From the cell containing the given text, extract its center point as [X, Y] coordinate. 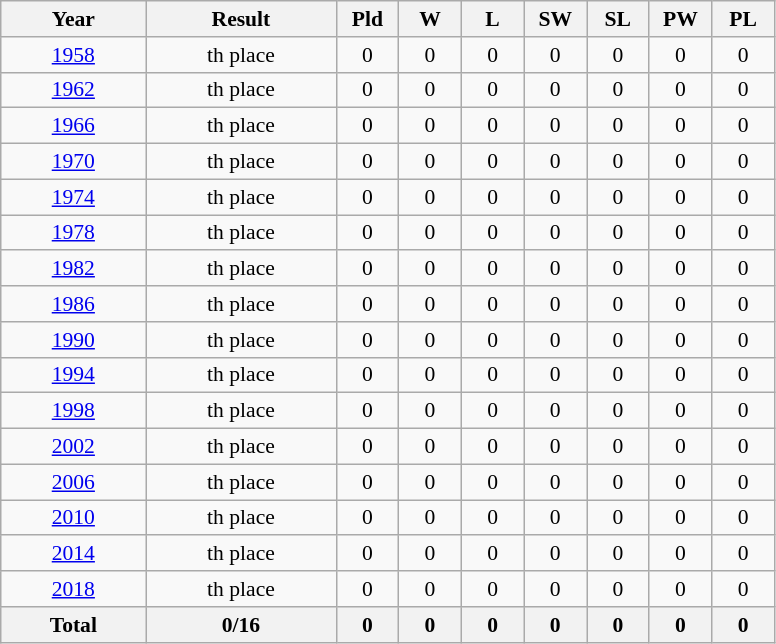
SW [556, 19]
2014 [74, 554]
0/16 [241, 625]
2010 [74, 518]
2006 [74, 482]
1962 [74, 90]
1998 [74, 411]
1990 [74, 340]
1974 [74, 197]
2018 [74, 589]
2002 [74, 447]
Total [74, 625]
Result [241, 19]
SL [618, 19]
PW [680, 19]
PL [744, 19]
1982 [74, 269]
1978 [74, 233]
Year [74, 19]
W [430, 19]
1994 [74, 375]
Pld [368, 19]
L [492, 19]
1958 [74, 55]
1966 [74, 126]
1986 [74, 304]
1970 [74, 162]
